Provide the (X, Y) coordinate of the cell's center where the given text is located.  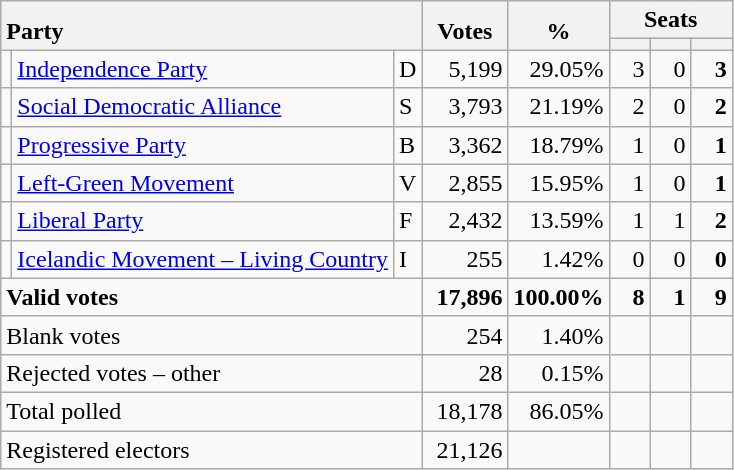
Social Democratic Alliance (203, 107)
Valid votes (212, 297)
13.59% (558, 221)
29.05% (558, 69)
Registered electors (212, 449)
9 (712, 297)
1.40% (558, 335)
B (407, 145)
8 (630, 297)
I (407, 259)
86.05% (558, 411)
255 (465, 259)
F (407, 221)
2,855 (465, 183)
Independence Party (203, 69)
Total polled (212, 411)
Party (212, 26)
V (407, 183)
18,178 (465, 411)
S (407, 107)
2,432 (465, 221)
0.15% (558, 373)
Icelandic Movement – Living Country (203, 259)
28 (465, 373)
5,199 (465, 69)
3,793 (465, 107)
21,126 (465, 449)
Left-Green Movement (203, 183)
D (407, 69)
18.79% (558, 145)
21.19% (558, 107)
Liberal Party (203, 221)
Seats (670, 20)
Blank votes (212, 335)
Progressive Party (203, 145)
3,362 (465, 145)
1.42% (558, 259)
15.95% (558, 183)
254 (465, 335)
% (558, 26)
Votes (465, 26)
Rejected votes – other (212, 373)
100.00% (558, 297)
17,896 (465, 297)
